Locate the cell with the specified text and output its [x, y] center coordinate. 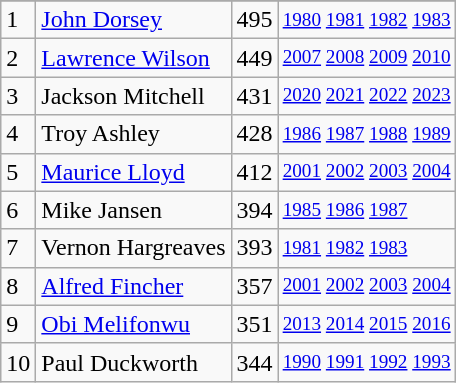
Jackson Mitchell [134, 96]
1990 1991 1992 1993 [366, 362]
3 [18, 96]
412 [254, 172]
431 [254, 96]
Obi Melifonwu [134, 324]
1980 1981 1982 1983 [366, 20]
John Dorsey [134, 20]
357 [254, 286]
Alfred Fincher [134, 286]
2 [18, 58]
4 [18, 134]
495 [254, 20]
7 [18, 248]
1 [18, 20]
449 [254, 58]
Maurice Lloyd [134, 172]
Paul Duckworth [134, 362]
9 [18, 324]
10 [18, 362]
428 [254, 134]
344 [254, 362]
2007 2008 2009 2010 [366, 58]
2020 2021 2022 2023 [366, 96]
1981 1982 1983 [366, 248]
394 [254, 210]
Mike Jansen [134, 210]
Vernon Hargreaves [134, 248]
351 [254, 324]
1986 1987 1988 1989 [366, 134]
1985 1986 1987 [366, 210]
5 [18, 172]
6 [18, 210]
Troy Ashley [134, 134]
Lawrence Wilson [134, 58]
393 [254, 248]
2013 2014 2015 2016 [366, 324]
8 [18, 286]
